Search for the cell housing the specified text and yield its [x, y] center coordinate. 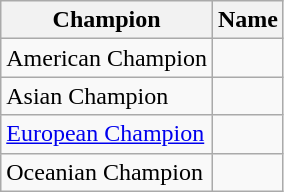
European Champion [107, 134]
Champion [107, 20]
Oceanian Champion [107, 172]
Asian Champion [107, 96]
American Champion [107, 58]
Name [248, 20]
